Output the [X, Y] coordinate of the center of the cell containing the given text.  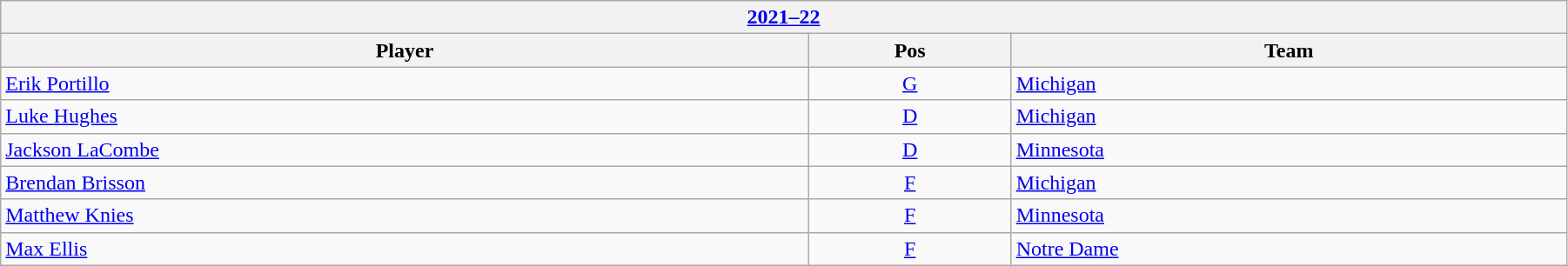
Brendan Brisson [405, 183]
Pos [910, 50]
Luke Hughes [405, 116]
Erik Portillo [405, 83]
Matthew Knies [405, 216]
Team [1289, 50]
Jackson LaCombe [405, 150]
G [910, 83]
Max Ellis [405, 249]
Notre Dame [1289, 249]
Player [405, 50]
2021–22 [784, 17]
